Scan for the cell matching the given text and deliver its [x, y] coordinate at center. 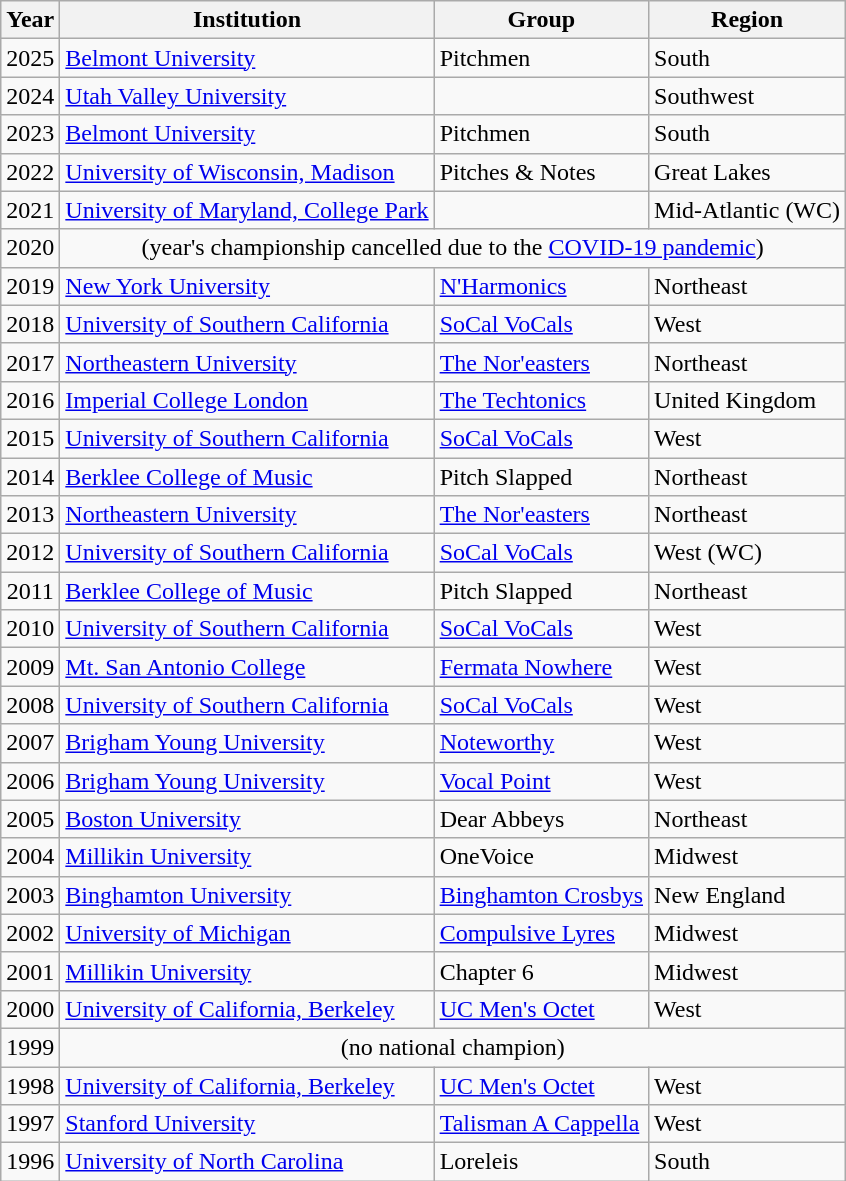
Imperial College London [247, 400]
West (WC) [748, 553]
The Techtonics [541, 400]
Utah Valley University [247, 96]
2014 [30, 477]
Stanford University [247, 1124]
Loreleis [541, 1162]
Institution [247, 20]
United Kingdom [748, 400]
2000 [30, 1009]
2025 [30, 58]
Year [30, 20]
2003 [30, 895]
1996 [30, 1162]
New England [748, 895]
2015 [30, 438]
Great Lakes [748, 172]
Noteworthy [541, 743]
University of Wisconsin, Madison [247, 172]
2018 [30, 324]
2017 [30, 362]
N'Harmonics [541, 286]
2004 [30, 857]
University of Maryland, College Park [247, 210]
OneVoice [541, 857]
Region [748, 20]
University of North Carolina [247, 1162]
Compulsive Lyres [541, 933]
2022 [30, 172]
New York University [247, 286]
2023 [30, 134]
2019 [30, 286]
1999 [30, 1047]
2013 [30, 515]
Boston University [247, 819]
2007 [30, 743]
Mt. San Antonio College [247, 667]
Group [541, 20]
Binghamton Crosbys [541, 895]
University of Michigan [247, 933]
Talisman A Cappella [541, 1124]
Binghamton University [247, 895]
2011 [30, 591]
Dear Abbeys [541, 819]
Chapter 6 [541, 971]
Vocal Point [541, 781]
2020 [30, 248]
2006 [30, 781]
2016 [30, 400]
Southwest [748, 96]
2012 [30, 553]
2001 [30, 971]
2008 [30, 705]
Mid-Atlantic (WC) [748, 210]
Fermata Nowhere [541, 667]
2010 [30, 629]
2021 [30, 210]
2024 [30, 96]
2002 [30, 933]
(no national champion) [453, 1047]
1998 [30, 1085]
2009 [30, 667]
2005 [30, 819]
Pitches & Notes [541, 172]
(year's championship cancelled due to the COVID-19 pandemic) [453, 248]
1997 [30, 1124]
